Capture the cell that displays the provided text and extract its (x, y) central coordinate. 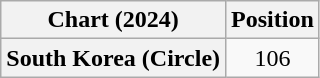
Position (273, 20)
106 (273, 58)
Chart (2024) (114, 20)
South Korea (Circle) (114, 58)
